Provide the (X, Y) coordinate of the cell's center where the given text is located.  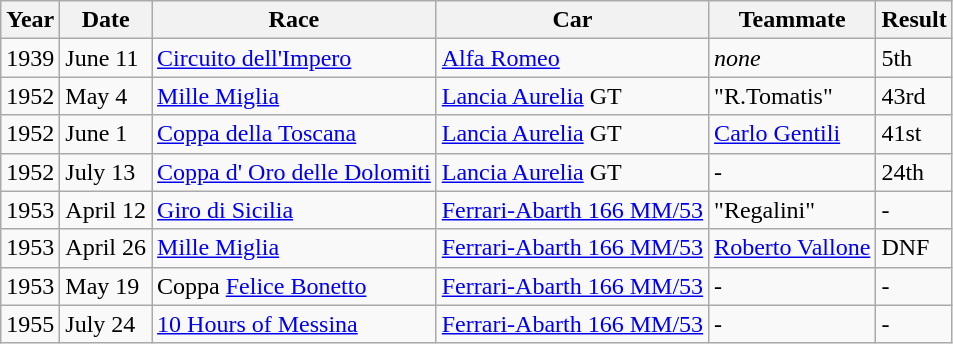
41st (914, 134)
Giro di Sicilia (294, 210)
"Regalini" (792, 210)
1955 (30, 324)
24th (914, 172)
Coppa d' Oro delle Dolomiti (294, 172)
1939 (30, 58)
Alfa Romeo (572, 58)
Circuito dell'Impero (294, 58)
July 13 (106, 172)
Race (294, 20)
May 4 (106, 96)
June 11 (106, 58)
Teammate (792, 20)
10 Hours of Messina (294, 324)
Carlo Gentili (792, 134)
Coppa Felice Bonetto (294, 286)
"R.Tomatis" (792, 96)
April 12 (106, 210)
Date (106, 20)
Roberto Vallone (792, 248)
June 1 (106, 134)
July 24 (106, 324)
Coppa della Toscana (294, 134)
Result (914, 20)
April 26 (106, 248)
Car (572, 20)
none (792, 58)
DNF (914, 248)
43rd (914, 96)
May 19 (106, 286)
5th (914, 58)
Year (30, 20)
